For the text-containing cell, return its midpoint in [x, y] coordinate format. 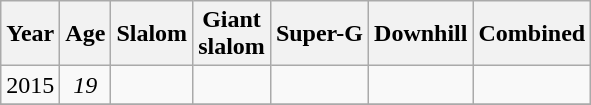
Downhill [421, 34]
2015 [30, 85]
Age [86, 34]
Super-G [319, 34]
Combined [532, 34]
Giantslalom [232, 34]
Year [30, 34]
19 [86, 85]
Slalom [152, 34]
